Capture the cell that displays the provided text and extract its [x, y] central coordinate. 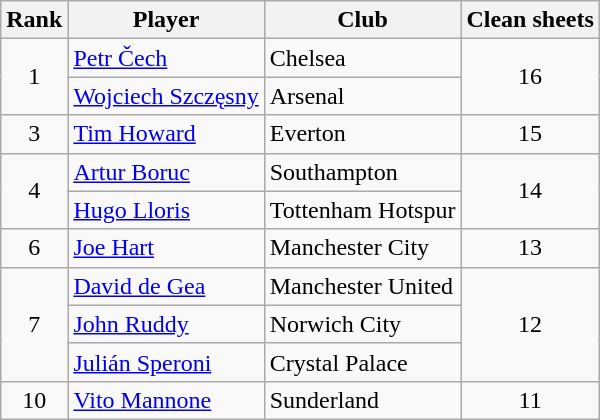
13 [530, 248]
14 [530, 191]
Wojciech Szczęsny [166, 96]
Tottenham Hotspur [362, 210]
Norwich City [362, 324]
Manchester United [362, 286]
Julián Speroni [166, 362]
Everton [362, 134]
3 [34, 134]
Vito Mannone [166, 400]
Arsenal [362, 96]
John Ruddy [166, 324]
Player [166, 20]
Artur Boruc [166, 172]
Tim Howard [166, 134]
Clean sheets [530, 20]
10 [34, 400]
1 [34, 77]
11 [530, 400]
Southampton [362, 172]
7 [34, 324]
4 [34, 191]
12 [530, 324]
16 [530, 77]
David de Gea [166, 286]
Hugo Lloris [166, 210]
Rank [34, 20]
Manchester City [362, 248]
Sunderland [362, 400]
15 [530, 134]
Petr Čech [166, 58]
Chelsea [362, 58]
Crystal Palace [362, 362]
6 [34, 248]
Club [362, 20]
Joe Hart [166, 248]
